Find where the given text appears and provide that cell's center as (X, Y) coordinate. 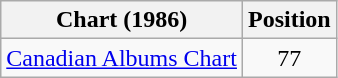
Chart (1986) (122, 20)
Canadian Albums Chart (122, 58)
Position (289, 20)
77 (289, 58)
